Determine the [X, Y] coordinate at the center of the cell enclosing the given text.  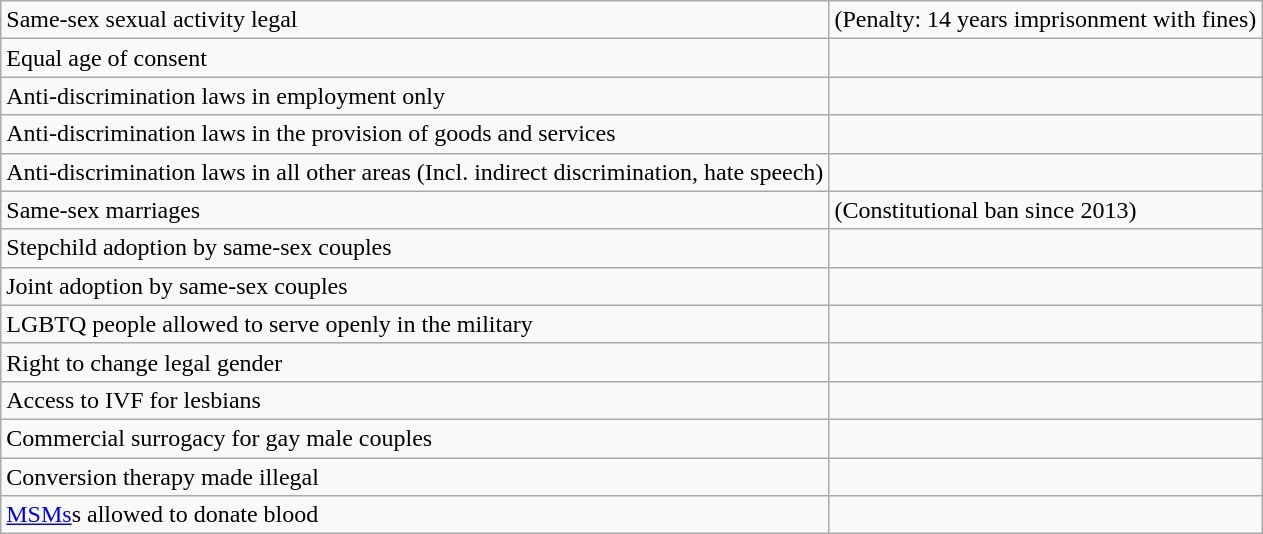
Access to IVF for lesbians [415, 400]
Anti-discrimination laws in employment only [415, 96]
Anti-discrimination laws in the provision of goods and services [415, 134]
Same-sex sexual activity legal [415, 20]
Equal age of consent [415, 58]
MSMss allowed to donate blood [415, 515]
Right to change legal gender [415, 362]
Stepchild adoption by same-sex couples [415, 248]
Same-sex marriages [415, 210]
Commercial surrogacy for gay male couples [415, 438]
(Penalty: 14 years imprisonment with fines) [1046, 20]
LGBTQ people allowed to serve openly in the military [415, 324]
Anti-discrimination laws in all other areas (Incl. indirect discrimination, hate speech) [415, 172]
Joint adoption by same-sex couples [415, 286]
(Constitutional ban since 2013) [1046, 210]
Conversion therapy made illegal [415, 477]
